Find where the given text appears and provide that cell's center as [x, y] coordinate. 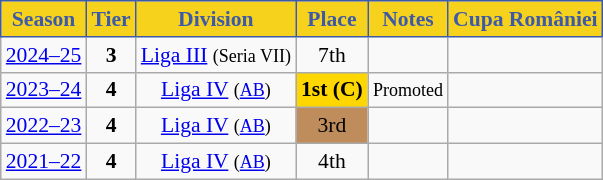
3rd [332, 126]
Season [44, 19]
Liga III (Seria VII) [216, 55]
Cupa României [526, 19]
2023–24 [44, 90]
1st (C) [332, 90]
Tier [110, 19]
7th [332, 55]
4th [332, 162]
Promoted [408, 90]
2022–23 [44, 126]
Notes [408, 19]
Place [332, 19]
2021–22 [44, 162]
2024–25 [44, 55]
Division [216, 19]
3 [110, 55]
